Return (X, Y) of the center of cell containing provided text 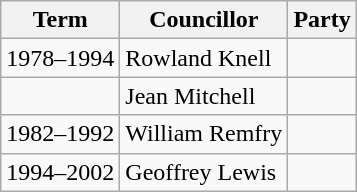
Term (60, 20)
1994–2002 (60, 172)
Party (322, 20)
Geoffrey Lewis (204, 172)
Councillor (204, 20)
1982–1992 (60, 134)
Jean Mitchell (204, 96)
William Remfry (204, 134)
1978–1994 (60, 58)
Rowland Knell (204, 58)
